Provide the (x, y) coordinate of the cell's center where the given text is located.  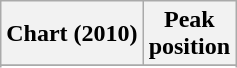
Peakposition (189, 34)
Chart (2010) (72, 34)
